Identify which cell holds the provided text, then report its [X, Y] central coordinate. 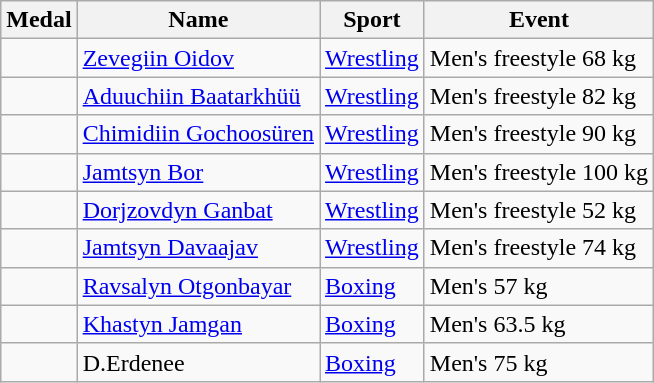
Sport [372, 20]
Men's freestyle 68 kg [538, 58]
Men's 75 kg [538, 362]
Khastyn Jamgan [198, 324]
D.Erdenee [198, 362]
Medal [39, 20]
Men's 63.5 kg [538, 324]
Chimidiin Gochoosüren [198, 134]
Men's freestyle 82 kg [538, 96]
Men's freestyle 100 kg [538, 172]
Men's freestyle 52 kg [538, 210]
Zevegiin Oidov [198, 58]
Men's freestyle 90 kg [538, 134]
Jamtsyn Bor [198, 172]
Jamtsyn Davaajav [198, 248]
Men's 57 kg [538, 286]
Men's freestyle 74 kg [538, 248]
Dorjzovdyn Ganbat [198, 210]
Event [538, 20]
Ravsalyn Otgonbayar [198, 286]
Name [198, 20]
Aduuchiin Baatarkhüü [198, 96]
